Scan for the cell matching the given text and deliver its [X, Y] coordinate at center. 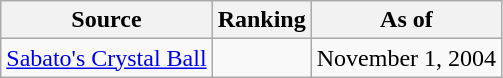
As of [406, 20]
November 1, 2004 [406, 58]
Source [106, 20]
Ranking [262, 20]
Sabato's Crystal Ball [106, 58]
